Output the (X, Y) coordinate of the center of the cell containing the given text.  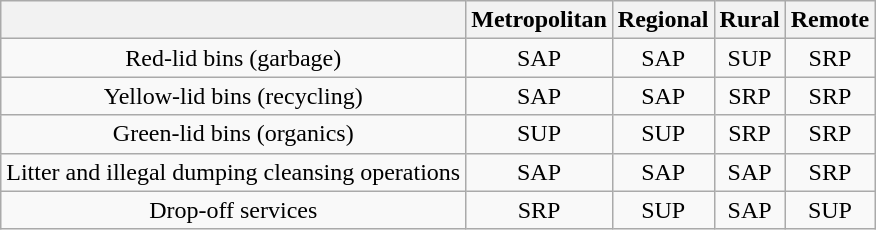
Regional (663, 20)
Rural (750, 20)
Drop-off services (234, 210)
Litter and illegal dumping cleansing operations (234, 172)
Red-lid bins (garbage) (234, 58)
Metropolitan (540, 20)
Yellow-lid bins (recycling) (234, 96)
Green-lid bins (organics) (234, 134)
Remote (830, 20)
